Identify which cell holds the provided text, then report its (x, y) central coordinate. 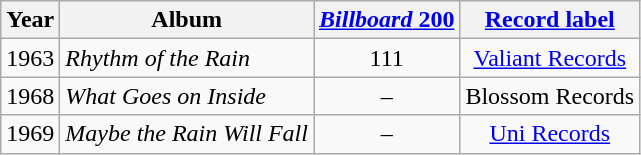
Maybe the Rain Will Fall (187, 134)
Billboard 200 (387, 20)
1969 (30, 134)
Year (30, 20)
111 (387, 58)
Record label (550, 20)
1963 (30, 58)
Uni Records (550, 134)
What Goes on Inside (187, 96)
Rhythm of the Rain (187, 58)
Blossom Records (550, 96)
Valiant Records (550, 58)
1968 (30, 96)
Album (187, 20)
